Return the (X, Y) coordinate for the center point of the cell that contains the specified text.  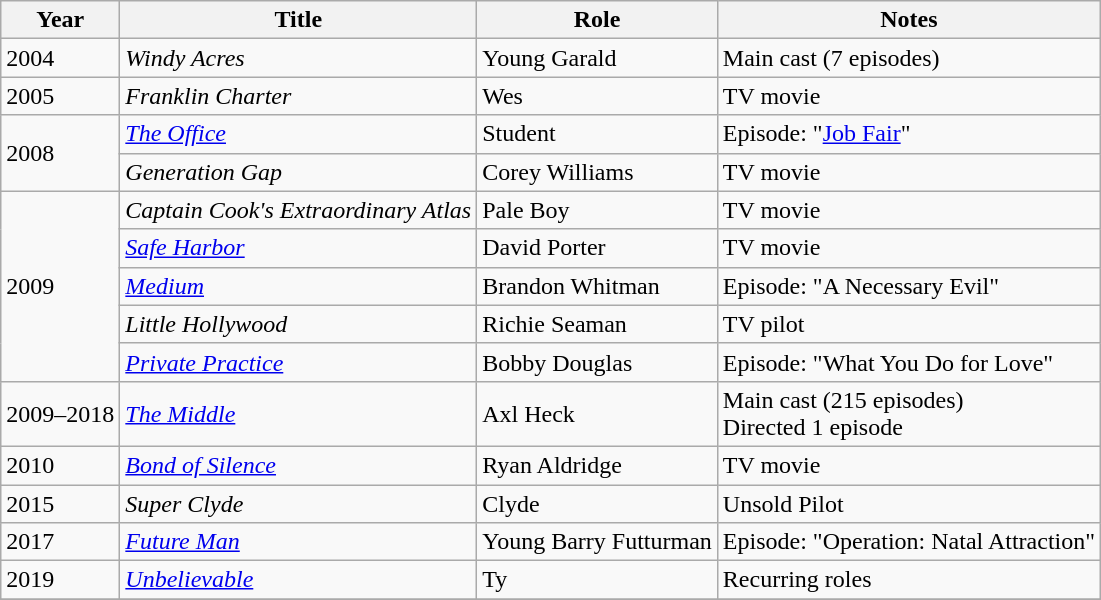
2004 (60, 58)
Franklin Charter (298, 96)
Medium (298, 286)
Bond of Silence (298, 465)
Unsold Pilot (908, 503)
2010 (60, 465)
Bobby Douglas (598, 362)
Future Man (298, 542)
Richie Seaman (598, 324)
Private Practice (298, 362)
Unbelievable (298, 580)
Brandon Whitman (598, 286)
Year (60, 20)
Generation Gap (298, 172)
Axl Heck (598, 414)
Safe Harbor (298, 248)
2008 (60, 153)
TV pilot (908, 324)
Episode: "A Necessary Evil" (908, 286)
Clyde (598, 503)
Little Hollywood (298, 324)
The Middle (298, 414)
Super Clyde (298, 503)
Ty (598, 580)
Young Barry Futturman (598, 542)
Windy Acres (298, 58)
Notes (908, 20)
David Porter (598, 248)
2015 (60, 503)
2005 (60, 96)
Ryan Aldridge (598, 465)
Student (598, 134)
2017 (60, 542)
Wes (598, 96)
2019 (60, 580)
The Office (298, 134)
Young Garald (598, 58)
Title (298, 20)
Pale Boy (598, 210)
2009–2018 (60, 414)
Episode: "What You Do for Love" (908, 362)
Recurring roles (908, 580)
Episode: "Job Fair" (908, 134)
Role (598, 20)
Main сast (215 episodes) Directed 1 episode (908, 414)
Captain Cook's Extraordinary Atlas (298, 210)
2009 (60, 286)
Main сast (7 episodes) (908, 58)
Episode: "Operation: Natal Attraction" (908, 542)
Corey Williams (598, 172)
